Capture the cell that displays the provided text and extract its [X, Y] central coordinate. 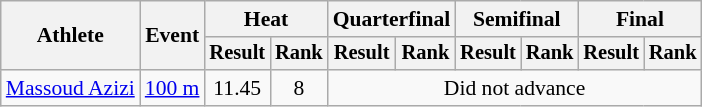
Heat [266, 19]
Quarterfinal [392, 19]
Final [640, 19]
Athlete [70, 36]
8 [299, 88]
Semifinal [516, 19]
Did not advance [515, 88]
Event [172, 36]
11.45 [237, 88]
Massoud Azizi [70, 88]
100 m [172, 88]
